Return the (x, y) coordinate for the center point of the cell that contains the specified text.  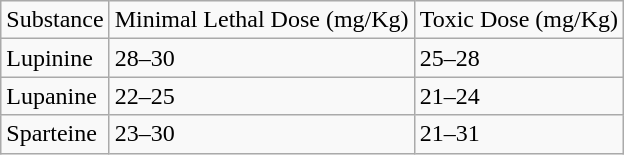
28–30 (262, 58)
23–30 (262, 134)
Sparteine (55, 134)
21–24 (518, 96)
Toxic Dose (mg/Kg) (518, 20)
25–28 (518, 58)
21–31 (518, 134)
Lupinine (55, 58)
22–25 (262, 96)
Lupanine (55, 96)
Substance (55, 20)
Minimal Lethal Dose (mg/Kg) (262, 20)
